Return the [X, Y] coordinate for the center point of the cell that contains the specified text.  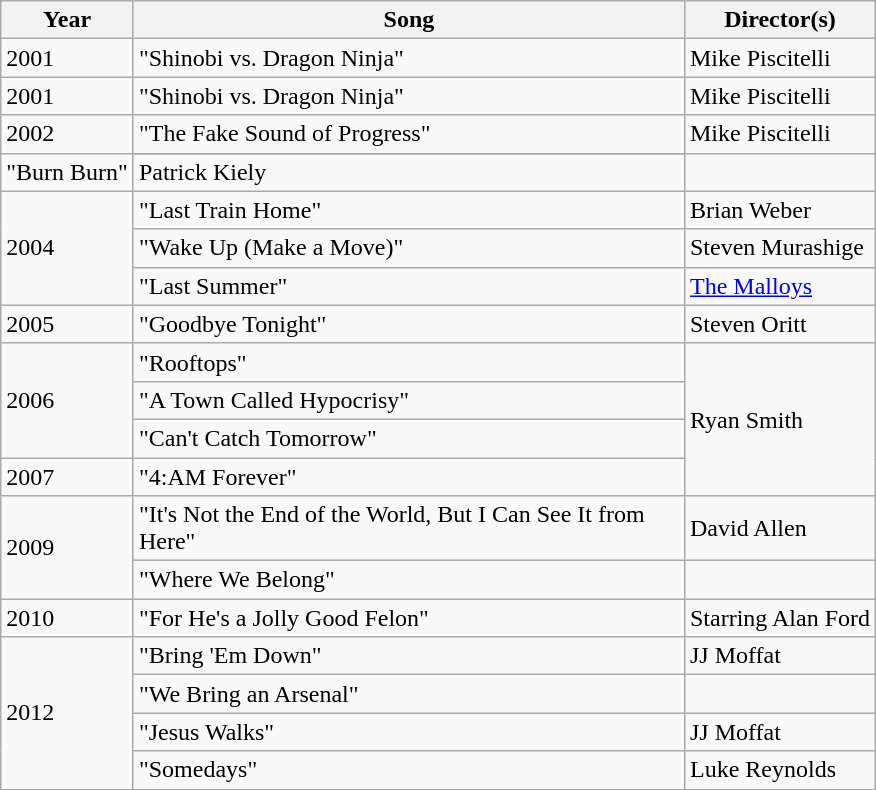
"Where We Belong" [408, 580]
The Malloys [780, 286]
"Rooftops" [408, 362]
Steven Oritt [780, 324]
"We Bring an Arsenal" [408, 694]
2007 [68, 477]
2009 [68, 548]
2012 [68, 713]
"Wake Up (Make a Move)" [408, 248]
"Last Summer" [408, 286]
Luke Reynolds [780, 770]
"Somedays" [408, 770]
Brian Weber [780, 210]
2005 [68, 324]
2010 [68, 618]
"Goodbye Tonight" [408, 324]
Ryan Smith [780, 419]
"Burn Burn" [68, 172]
Year [68, 20]
"A Town Called Hypocrisy" [408, 400]
"It's Not the End of the World, But I Can See It from Here" [408, 528]
2002 [68, 134]
2006 [68, 400]
David Allen [780, 528]
Patrick Kiely [408, 172]
"Jesus Walks" [408, 732]
"For He's a Jolly Good Felon" [408, 618]
"The Fake Sound of Progress" [408, 134]
"Last Train Home" [408, 210]
Steven Murashige [780, 248]
2004 [68, 248]
"Can't Catch Tomorrow" [408, 438]
"4:AM Forever" [408, 477]
Starring Alan Ford [780, 618]
"Bring 'Em Down" [408, 656]
Song [408, 20]
Director(s) [780, 20]
